Pinpoint the cell where the given text exists, returning its [x, y] midpoint coordinate. 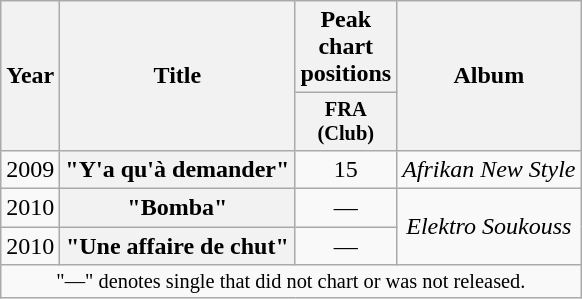
Title [178, 76]
"—" denotes single that did not chart or was not released. [291, 282]
Peak chart positions [346, 47]
Album [489, 76]
2009 [30, 169]
Afrikan New Style [489, 169]
"Une affaire de chut" [178, 246]
FRA (Club) [346, 122]
15 [346, 169]
Elektro Soukouss [489, 227]
"Y'a qu'à demander" [178, 169]
"Bomba" [178, 208]
Year [30, 76]
